Pinpoint the cell where the given text exists, returning its (X, Y) midpoint coordinate. 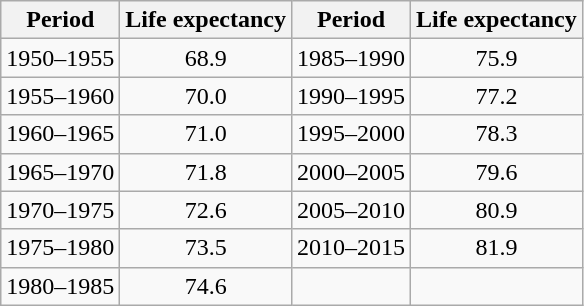
1965–1970 (60, 172)
2005–2010 (350, 210)
78.3 (497, 134)
75.9 (497, 58)
1980–1985 (60, 286)
68.9 (206, 58)
77.2 (497, 96)
1990–1995 (350, 96)
1970–1975 (60, 210)
71.8 (206, 172)
81.9 (497, 248)
2010–2015 (350, 248)
72.6 (206, 210)
74.6 (206, 286)
1950–1955 (60, 58)
1975–1980 (60, 248)
2000–2005 (350, 172)
1985–1990 (350, 58)
1995–2000 (350, 134)
1955–1960 (60, 96)
73.5 (206, 248)
70.0 (206, 96)
1960–1965 (60, 134)
79.6 (497, 172)
71.0 (206, 134)
80.9 (497, 210)
